Extract the [X, Y] coordinate from the center of the cell holding the provided text.  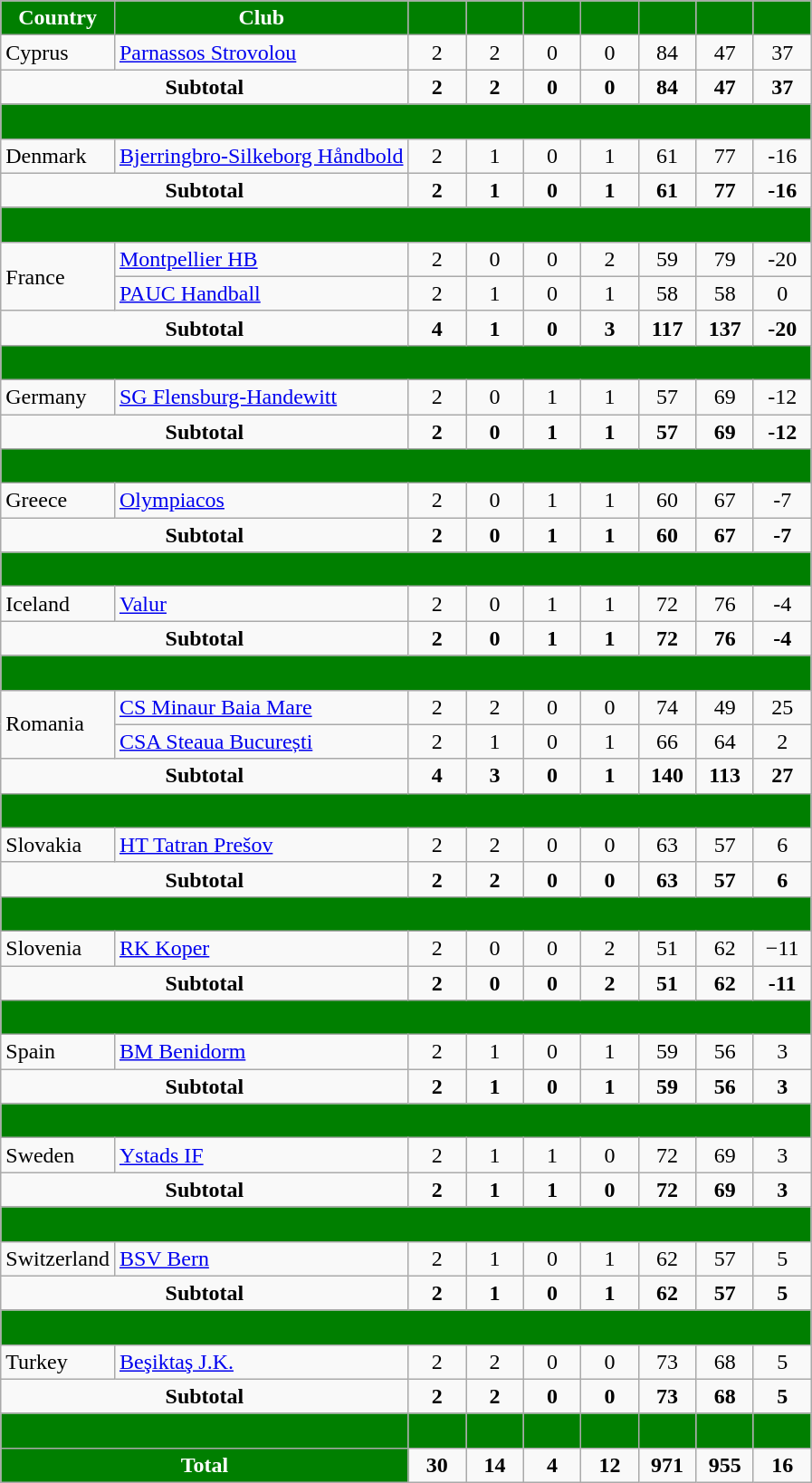
BSV Bern [261, 1258]
Bjerringbro-Silkeborg Håndbold [261, 156]
30 [437, 1465]
49 [725, 707]
66 [667, 741]
Romania [58, 724]
Total [205, 1465]
-11 [782, 982]
Denmark [58, 156]
74 [667, 707]
SG Flensburg-Handewitt [261, 397]
Parnassos Strovolou [261, 53]
Country [58, 18]
France [58, 276]
Turkey [58, 1362]
113 [725, 776]
CSA Steaua București [261, 741]
25 [782, 707]
Switzerland [58, 1258]
Montpellier HB [261, 259]
Slovenia [58, 948]
RK Koper [261, 948]
14 [495, 1465]
140 [667, 776]
Sweden [58, 1155]
Valur [261, 604]
Greece [58, 501]
HT Tatran Prešov [261, 845]
Iceland [58, 604]
Club [261, 18]
Germany [58, 397]
137 [725, 328]
PAUC Handball [261, 293]
−11 [782, 948]
Ystads IF [261, 1155]
64 [725, 741]
971 [667, 1465]
Cyprus [58, 53]
79 [725, 259]
117 [667, 328]
Slovakia [58, 845]
955 [725, 1465]
BM Benidorm [261, 1052]
16 [782, 1465]
Beşiktaş J.K. [261, 1362]
12 [610, 1465]
Spain [58, 1052]
27 [782, 776]
CS Minaur Baia Mare [261, 707]
Olympiacos [261, 501]
